Locate the cell with the specified text and output its (x, y) center coordinate. 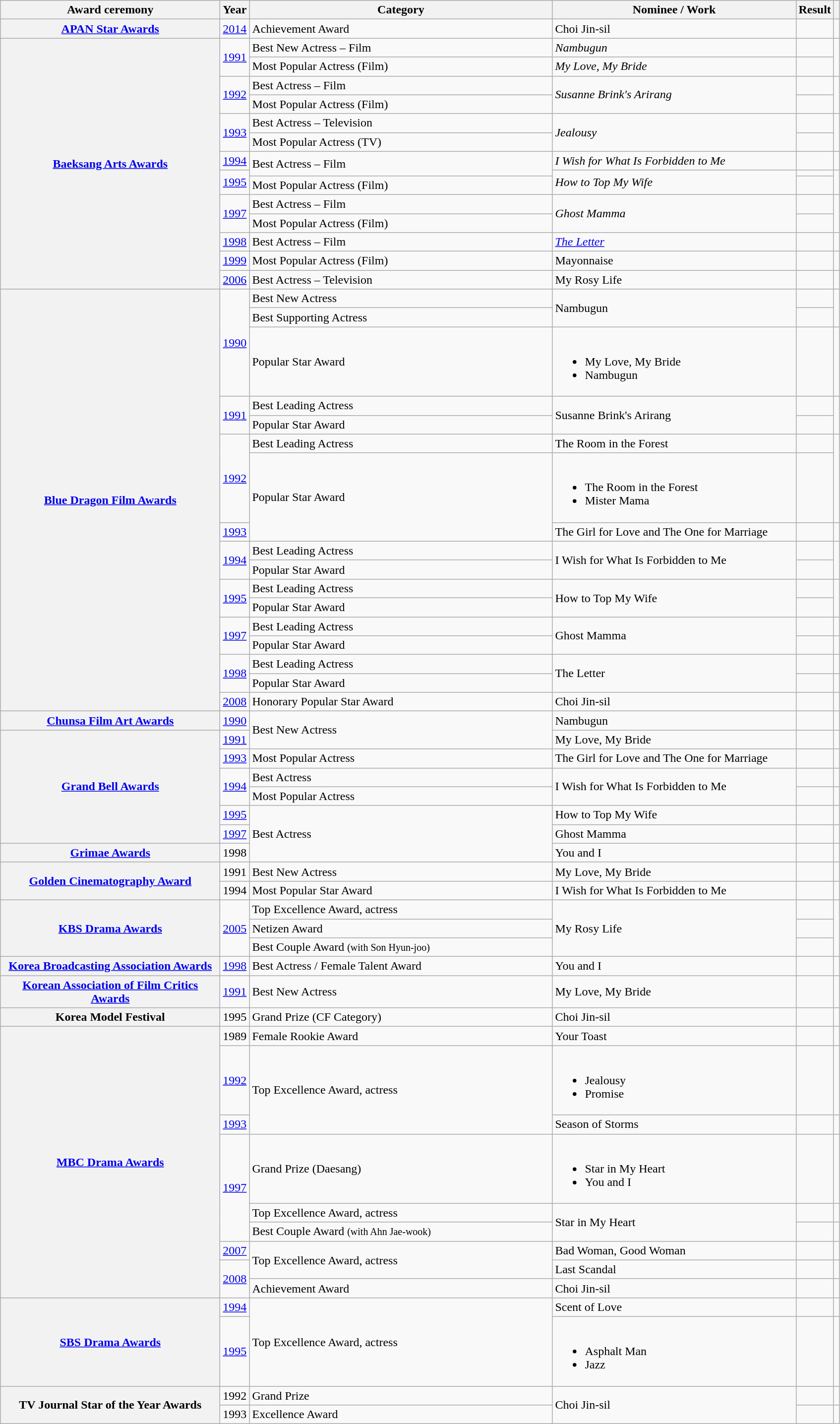
Mayonnaise (674, 261)
Best Couple Award (with Son Hyun-joo) (401, 947)
Grand Prize (Daesang) (401, 1169)
Honorary Popular Star Award (401, 702)
Grand Prize (401, 1395)
My Love, My BrideNambugun (674, 362)
2014 (235, 29)
Scent of Love (674, 1307)
Best Actress / Female Talent Award (401, 966)
Award ceremony (110, 10)
Golden Cinematography Award (110, 881)
Grand Bell Awards (110, 787)
Excellence Award (401, 1415)
Netizen Award (401, 928)
Grand Prize (CF Category) (401, 1017)
The Room in the Forest (674, 443)
1999 (235, 261)
Female Rookie Award (401, 1036)
Category (401, 10)
Bad Woman, Good Woman (674, 1250)
Baeksang Arts Awards (110, 164)
Last Scandal (674, 1269)
1989 (235, 1036)
Korea Broadcasting Association Awards (110, 966)
Best Supporting Actress (401, 317)
Season of Storms (674, 1124)
Blue Dragon Film Awards (110, 500)
JealousyPromise (674, 1080)
Most Popular Actress (TV) (401, 142)
Korean Association of Film Critics Awards (110, 992)
Nominee / Work (674, 10)
Result (815, 10)
Grimae Awards (110, 853)
2006 (235, 280)
Asphalt ManJazz (674, 1351)
TV Journal Star of the Year Awards (110, 1405)
KBS Drama Awards (110, 928)
APAN Star Awards (110, 29)
Most Popular Star Award (401, 890)
Jealousy (674, 132)
Korea Model Festival (110, 1017)
SBS Drama Awards (110, 1342)
Your Toast (674, 1036)
MBC Drama Awards (110, 1163)
Chunsa Film Art Awards (110, 721)
Best Couple Award (with Ahn Jae-wook) (401, 1232)
Best New Actress – Film (401, 48)
Star in My HeartYou and I (674, 1169)
Star in My Heart (674, 1222)
2007 (235, 1250)
The Room in the ForestMister Mama (674, 488)
Year (235, 10)
2005 (235, 928)
